From the cell containing the given text, extract its center point as (X, Y) coordinate. 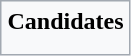
Candidates (66, 21)
